Extract the [X, Y] coordinate from the center of the cell holding the provided text.  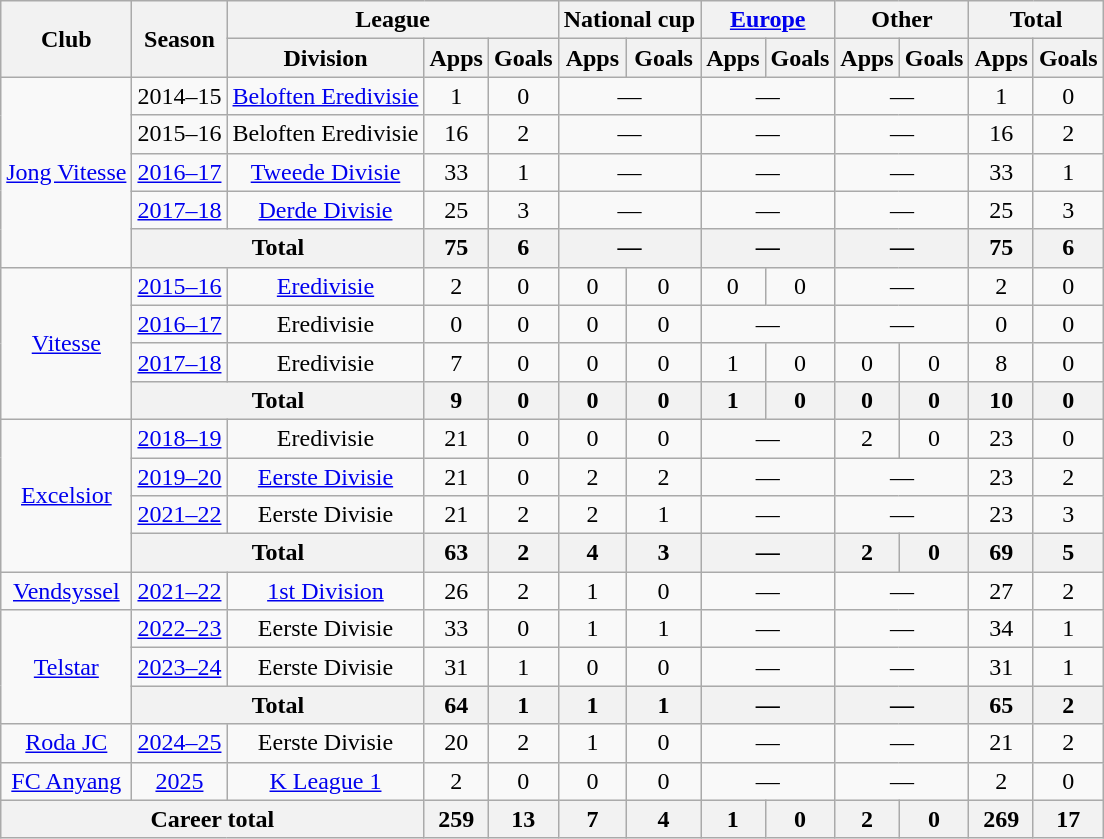
Vendsyssel [66, 591]
Other [902, 20]
17 [1068, 819]
64 [456, 705]
Tweede Divisie [326, 172]
65 [1001, 705]
FC Anyang [66, 781]
Division [326, 58]
Roda JC [66, 743]
20 [456, 743]
Excelsior [66, 495]
2022–23 [180, 629]
8 [1001, 362]
National cup [629, 20]
Derde Divisie [326, 210]
League [392, 20]
Club [66, 39]
2019–20 [180, 477]
9 [456, 400]
5 [1068, 553]
26 [456, 591]
63 [456, 553]
34 [1001, 629]
2014–15 [180, 96]
2025 [180, 781]
259 [456, 819]
Season [180, 39]
Vitesse [66, 343]
10 [1001, 400]
69 [1001, 553]
Career total [212, 819]
Europe [768, 20]
2023–24 [180, 667]
269 [1001, 819]
Jong Vitesse [66, 172]
27 [1001, 591]
Telstar [66, 667]
K League 1 [326, 781]
1st Division [326, 591]
13 [523, 819]
2018–19 [180, 438]
2024–25 [180, 743]
